Provide the [X, Y] coordinate of the cell's center where the given text is located.  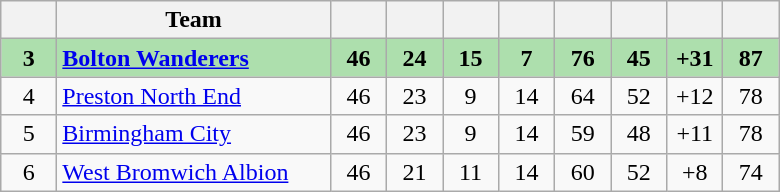
Team [194, 20]
87 [751, 58]
5 [29, 134]
Preston North End [194, 96]
74 [751, 172]
West Bromwich Albion [194, 172]
+12 [695, 96]
15 [470, 58]
48 [639, 134]
3 [29, 58]
+31 [695, 58]
64 [583, 96]
24 [414, 58]
60 [583, 172]
7 [527, 58]
59 [583, 134]
+8 [695, 172]
21 [414, 172]
+11 [695, 134]
76 [583, 58]
Birmingham City [194, 134]
45 [639, 58]
11 [470, 172]
Bolton Wanderers [194, 58]
6 [29, 172]
4 [29, 96]
